From the cell containing the given text, extract its center point as [X, Y] coordinate. 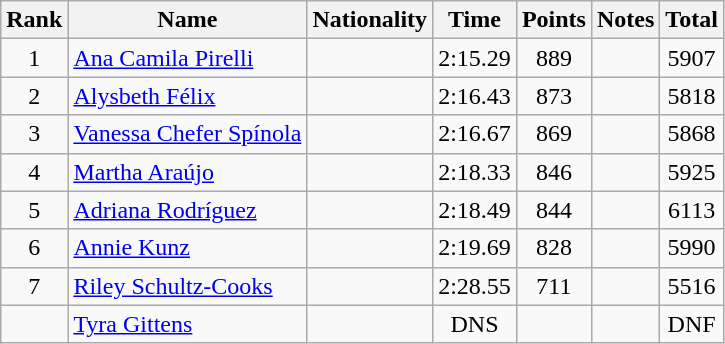
Time [475, 20]
889 [554, 58]
828 [554, 248]
7 [34, 286]
Ana Camila Pirelli [188, 58]
5818 [692, 96]
2:28.55 [475, 286]
1 [34, 58]
5907 [692, 58]
2:16.43 [475, 96]
Nationality [370, 20]
DNF [692, 324]
Adriana Rodríguez [188, 210]
Tyra Gittens [188, 324]
Annie Kunz [188, 248]
873 [554, 96]
711 [554, 286]
Rank [34, 20]
5516 [692, 286]
5 [34, 210]
5925 [692, 172]
Riley Schultz-Cooks [188, 286]
Martha Araújo [188, 172]
Name [188, 20]
Notes [625, 20]
2:19.69 [475, 248]
Total [692, 20]
2 [34, 96]
5990 [692, 248]
DNS [475, 324]
846 [554, 172]
Vanessa Chefer Spínola [188, 134]
6113 [692, 210]
6 [34, 248]
4 [34, 172]
2:18.33 [475, 172]
844 [554, 210]
2:18.49 [475, 210]
Points [554, 20]
2:15.29 [475, 58]
Alysbeth Félix [188, 96]
3 [34, 134]
869 [554, 134]
2:16.67 [475, 134]
5868 [692, 134]
